Scan for the cell matching the given text and deliver its [x, y] coordinate at center. 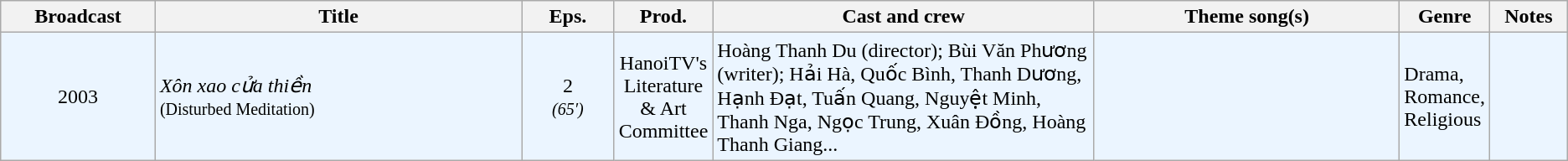
Broadcast [79, 17]
Cast and crew [904, 17]
Prod. [663, 17]
Theme song(s) [1246, 17]
Drama, Romance, Religious [1445, 96]
Genre [1445, 17]
Title [338, 17]
Eps. [568, 17]
HanoiTV's Literature & Art Committee [663, 96]
Xôn xao cửa thiền (Disturbed Meditation) [338, 96]
2003 [79, 96]
2(65′) [568, 96]
Notes [1529, 17]
